Provide the [x, y] coordinate of the cell's center where the given text is located.  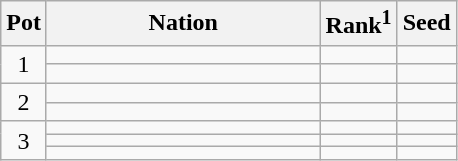
Nation [183, 24]
Rank1 [358, 24]
1 [24, 64]
Pot [24, 24]
2 [24, 102]
3 [24, 140]
Seed [426, 24]
